Capture the cell that displays the provided text and extract its (X, Y) central coordinate. 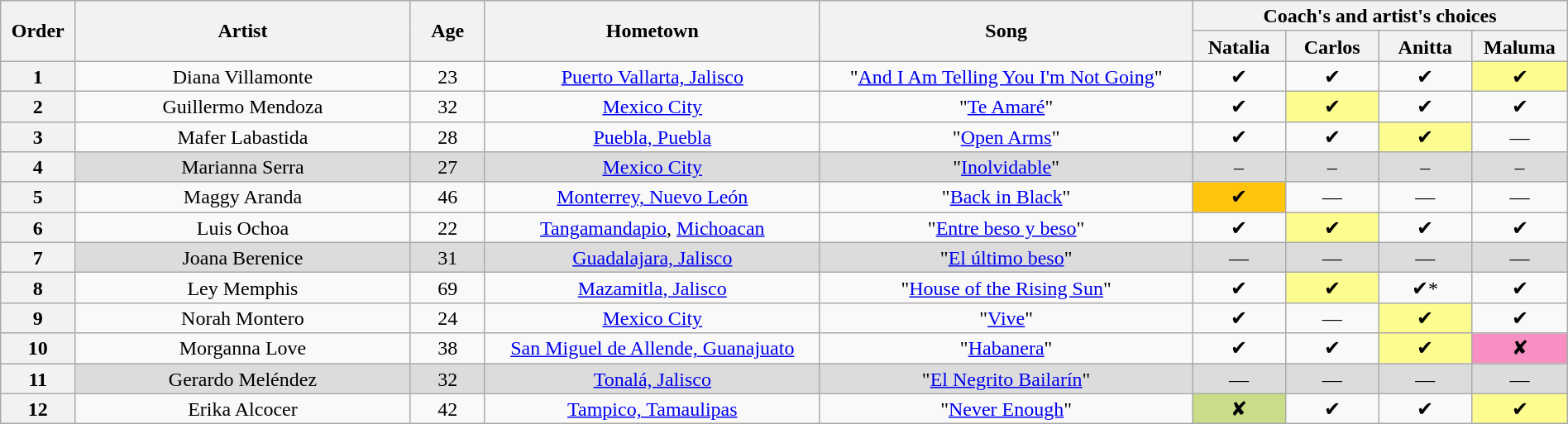
31 (447, 258)
"Open Arms" (1006, 137)
22 (447, 228)
"Entre beso y beso" (1006, 228)
Order (38, 31)
24 (447, 317)
Maluma (1520, 46)
6 (38, 228)
9 (38, 317)
46 (447, 197)
38 (447, 349)
2 (38, 106)
11 (38, 379)
3 (38, 137)
Tangamandapio, Michoacan (652, 228)
Diana Villamonte (243, 76)
"House of the Rising Sun" (1006, 288)
Marianna Serra (243, 167)
Anitta (1426, 46)
Hometown (652, 31)
"Never Enough" (1006, 408)
Mazamitla, Jalisco (652, 288)
23 (447, 76)
"El último beso" (1006, 258)
"And I Am Telling You I'm Not Going" (1006, 76)
Luis Ochoa (243, 228)
Natalia (1239, 46)
69 (447, 288)
Norah Montero (243, 317)
5 (38, 197)
Maggy Aranda (243, 197)
4 (38, 167)
Tonalá, Jalisco (652, 379)
Artist (243, 31)
"Inolvidable" (1006, 167)
Guadalajara, Jalisco (652, 258)
San Miguel de Allende, Guanajuato (652, 349)
8 (38, 288)
"Back in Black" (1006, 197)
Coach's and artist's choices (1379, 17)
Tampico, Tamaulipas (652, 408)
42 (447, 408)
7 (38, 258)
10 (38, 349)
Joana Berenice (243, 258)
Morganna Love (243, 349)
Gerardo Meléndez (243, 379)
"Vive" (1006, 317)
27 (447, 167)
12 (38, 408)
Carlos (1331, 46)
28 (447, 137)
Guillermo Mendoza (243, 106)
Mafer Labastida (243, 137)
Erika Alcocer (243, 408)
"El Negrito Bailarín" (1006, 379)
Age (447, 31)
1 (38, 76)
"Habanera" (1006, 349)
✔* (1426, 288)
Ley Memphis (243, 288)
"Te Amaré" (1006, 106)
Monterrey, Nuevo León (652, 197)
Puerto Vallarta, Jalisco (652, 76)
Puebla, Puebla (652, 137)
Song (1006, 31)
